Determine the (X, Y) coordinate at the center of the cell enclosing the given text.  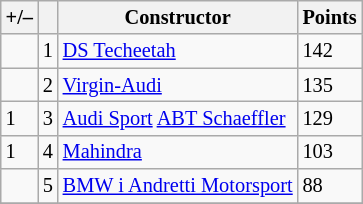
Virgin-Audi (178, 85)
88 (330, 186)
Points (330, 17)
BMW i Andretti Motorsport (178, 186)
Audi Sport ABT Schaeffler (178, 118)
5 (48, 186)
4 (48, 152)
Mahindra (178, 152)
+/– (20, 17)
129 (330, 118)
2 (48, 85)
135 (330, 85)
3 (48, 118)
Constructor (178, 17)
103 (330, 152)
142 (330, 51)
DS Techeetah (178, 51)
